Determine the (x, y) coordinate at the center of the cell enclosing the given text.  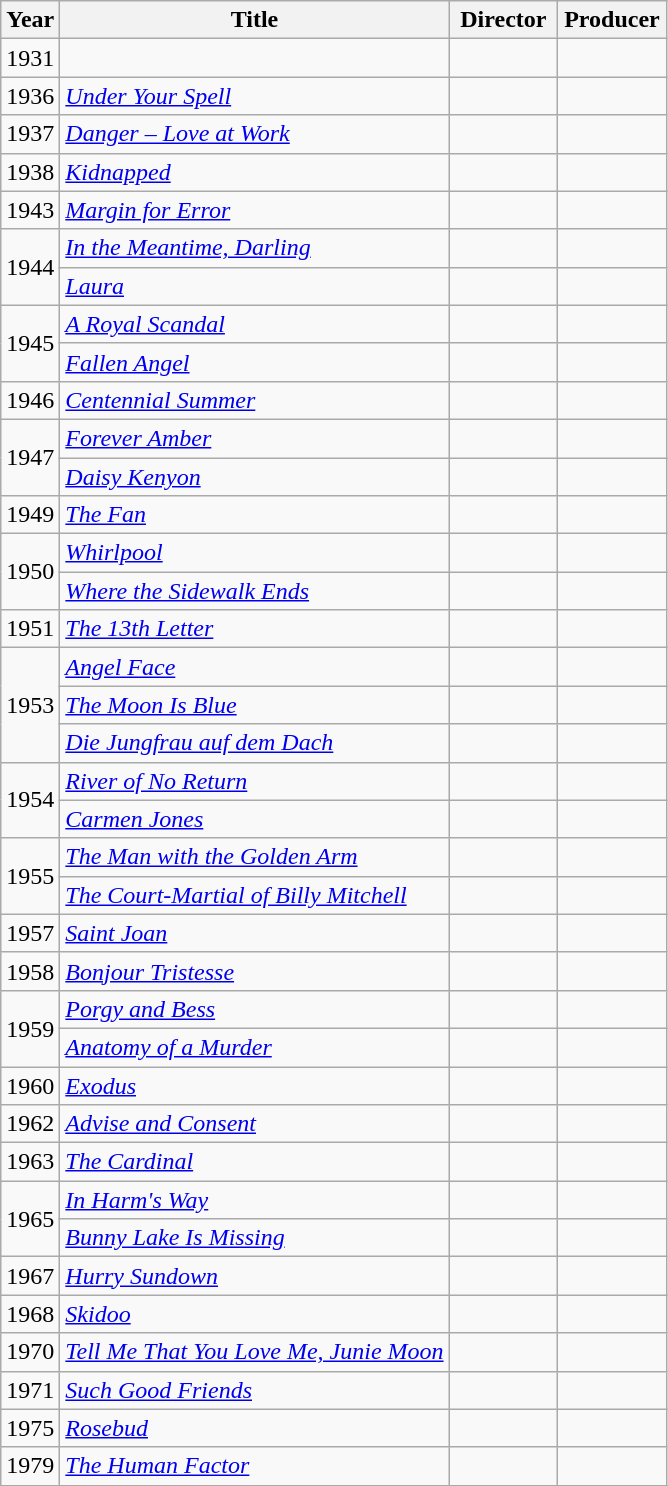
Fallen Angel (254, 362)
1947 (30, 457)
Tell Me That You Love Me, Junie Moon (254, 1352)
1967 (30, 1276)
1975 (30, 1428)
1960 (30, 1085)
1955 (30, 876)
River of No Return (254, 781)
The Human Factor (254, 1466)
The Moon Is Blue (254, 705)
The Court-Martial of Billy Mitchell (254, 895)
1970 (30, 1352)
Year (30, 20)
Porgy and Bess (254, 1009)
1958 (30, 971)
1931 (30, 58)
Title (254, 20)
Skidoo (254, 1314)
The 13th Letter (254, 629)
Under Your Spell (254, 96)
Saint Joan (254, 933)
The Man with the Golden Arm (254, 857)
1945 (30, 343)
Where the Sidewalk Ends (254, 591)
1951 (30, 629)
In the Meantime, Darling (254, 248)
Bunny Lake Is Missing (254, 1238)
Kidnapped (254, 172)
1968 (30, 1314)
Die Jungfrau auf dem Dach (254, 743)
Advise and Consent (254, 1124)
Bonjour Tristesse (254, 971)
1936 (30, 96)
1979 (30, 1466)
1954 (30, 800)
Rosebud (254, 1428)
Producer (612, 20)
In Harm's Way (254, 1200)
1959 (30, 1028)
1965 (30, 1219)
Margin for Error (254, 210)
1946 (30, 400)
Danger – Love at Work (254, 134)
Hurry Sundown (254, 1276)
1971 (30, 1390)
1963 (30, 1162)
Carmen Jones (254, 819)
1943 (30, 210)
1949 (30, 515)
Anatomy of a Murder (254, 1047)
Director (504, 20)
1950 (30, 572)
Exodus (254, 1085)
1937 (30, 134)
Whirlpool (254, 553)
Laura (254, 286)
1938 (30, 172)
The Fan (254, 515)
1957 (30, 933)
Such Good Friends (254, 1390)
1953 (30, 705)
A Royal Scandal (254, 324)
The Cardinal (254, 1162)
Daisy Kenyon (254, 477)
1944 (30, 267)
Angel Face (254, 667)
1962 (30, 1124)
Centennial Summer (254, 400)
Forever Amber (254, 438)
